Determine the [X, Y] coordinate at the center of the cell enclosing the given text.  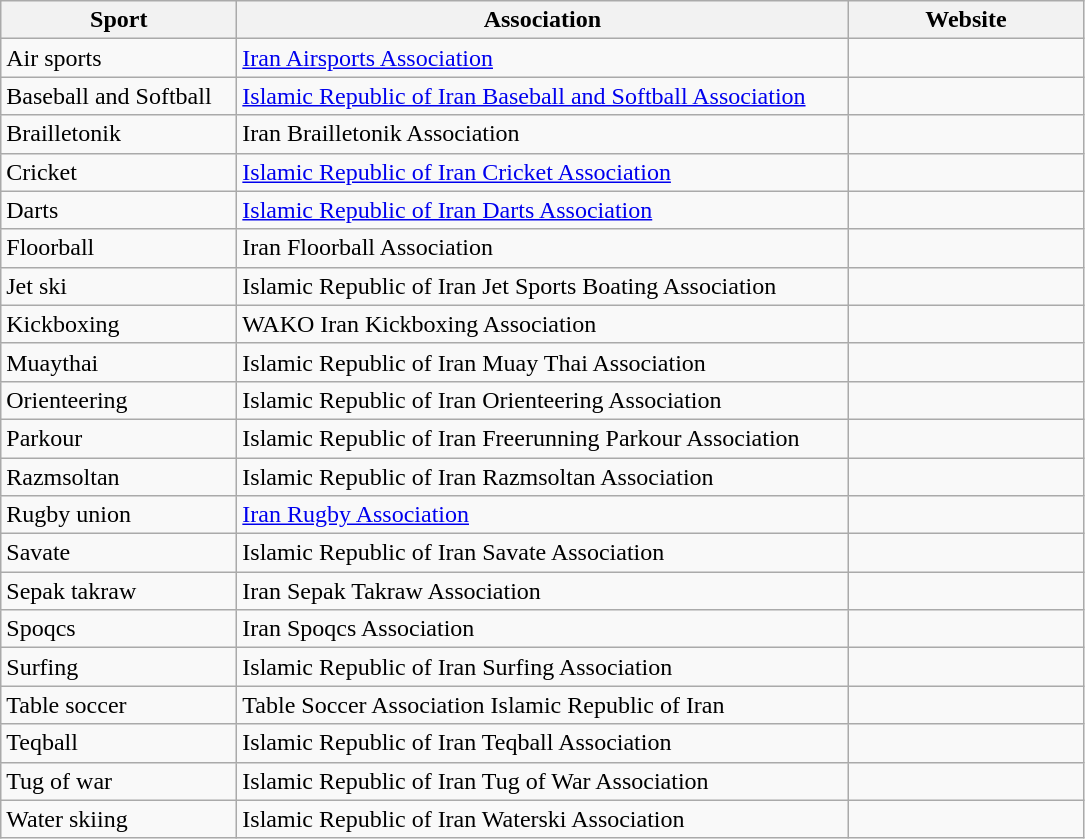
Razmsoltan [119, 477]
Islamic Republic of Iran Savate Association [542, 553]
Air sports [119, 58]
Islamic Republic of Iran Baseball and Softball Association [542, 96]
Islamic Republic of Iran Muay Thai Association [542, 362]
Iran Floorball Association [542, 248]
Islamic Republic of Iran Darts Association [542, 210]
Islamic Republic of Iran Jet Sports Boating Association [542, 286]
Islamic Republic of Iran Tug of War Association [542, 781]
Tug of war [119, 781]
Surfing [119, 667]
Jet ski [119, 286]
Association [542, 20]
Spoqcs [119, 629]
Cricket [119, 172]
Table soccer [119, 705]
WAKO Iran Kickboxing Association [542, 324]
Islamic Republic of Iran Waterski Association [542, 819]
Islamic Republic of Iran Cricket Association [542, 172]
Savate [119, 553]
Website [966, 20]
Rugby union [119, 515]
Parkour [119, 438]
Water skiing [119, 819]
Islamic Republic of Iran Freerunning Parkour Association [542, 438]
Islamic Republic of Iran Teqball Association [542, 743]
Muaythai [119, 362]
Brailletonik [119, 134]
Orienteering [119, 400]
Islamic Republic of Iran Surfing Association [542, 667]
Iran Spoqcs Association [542, 629]
Islamic Republic of Iran Razmsoltan Association [542, 477]
Darts [119, 210]
Islamic Republic of Iran Orienteering Association [542, 400]
Sepak takraw [119, 591]
Iran Airsports Association [542, 58]
Iran Rugby Association [542, 515]
Sport [119, 20]
Kickboxing [119, 324]
Table Soccer Association Islamic Republic of Iran [542, 705]
Iran Brailletonik Association [542, 134]
Teqball [119, 743]
Iran Sepak Takraw Association [542, 591]
Floorball [119, 248]
Baseball and Softball [119, 96]
